From the cell containing the given text, extract its center point as (x, y) coordinate. 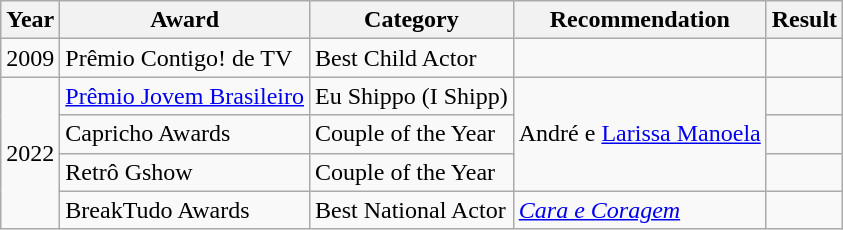
2009 (30, 58)
Prêmio Jovem Brasileiro (185, 96)
Best Child Actor (412, 58)
2022 (30, 153)
Eu Shippo (I Shipp) (412, 96)
André e Larissa Manoela (640, 134)
BreakTudo Awards (185, 210)
Capricho Awards (185, 134)
Retrô Gshow (185, 172)
Best National Actor (412, 210)
Prêmio Contigo! de TV (185, 58)
Recommendation (640, 20)
Result (804, 20)
Year (30, 20)
Award (185, 20)
Cara e Coragem (640, 210)
Category (412, 20)
